Extract the (X, Y) coordinate from the center of the cell holding the provided text.  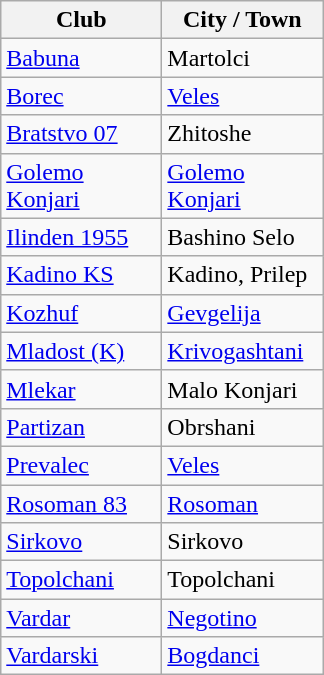
Prevalec (82, 465)
Krivogashtani (242, 351)
Kozhuf (82, 313)
Malo Konjari (242, 389)
Rosoman 83 (82, 503)
Vardar (82, 618)
Mlekar (82, 389)
Bashino Selo (242, 237)
Bratstvo 07 (82, 134)
Club (82, 20)
Kadino, Prilep (242, 275)
Zhitoshe (242, 134)
Negotino (242, 618)
Gevgelija (242, 313)
Rosoman (242, 503)
Mladost (K) (82, 351)
Ilinden 1955 (82, 237)
Partizan (82, 427)
Babuna (82, 58)
Martolci (242, 58)
Obrshani (242, 427)
Bogdanci (242, 656)
Vardarski (82, 656)
City / Town (242, 20)
Kadino KS (82, 275)
Borec (82, 96)
